Detect which cell encompasses the target text, then output its (x, y) center coordinate. 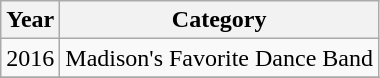
Madison's Favorite Dance Band (220, 58)
Year (30, 20)
Category (220, 20)
2016 (30, 58)
